From the cell containing the given text, extract its center point as [X, Y] coordinate. 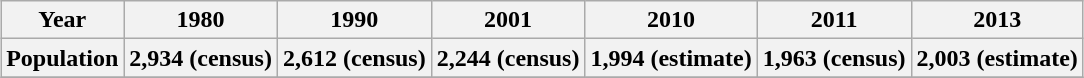
2,244 (census) [508, 58]
2,612 (census) [354, 58]
2011 [834, 20]
2,934 (census) [201, 58]
2,003 (estimate) [997, 58]
1980 [201, 20]
1,963 (census) [834, 58]
2010 [671, 20]
Year [62, 20]
1,994 (estimate) [671, 58]
1990 [354, 20]
2013 [997, 20]
Population [62, 58]
2001 [508, 20]
